Scan for the cell matching the given text and deliver its (x, y) coordinate at center. 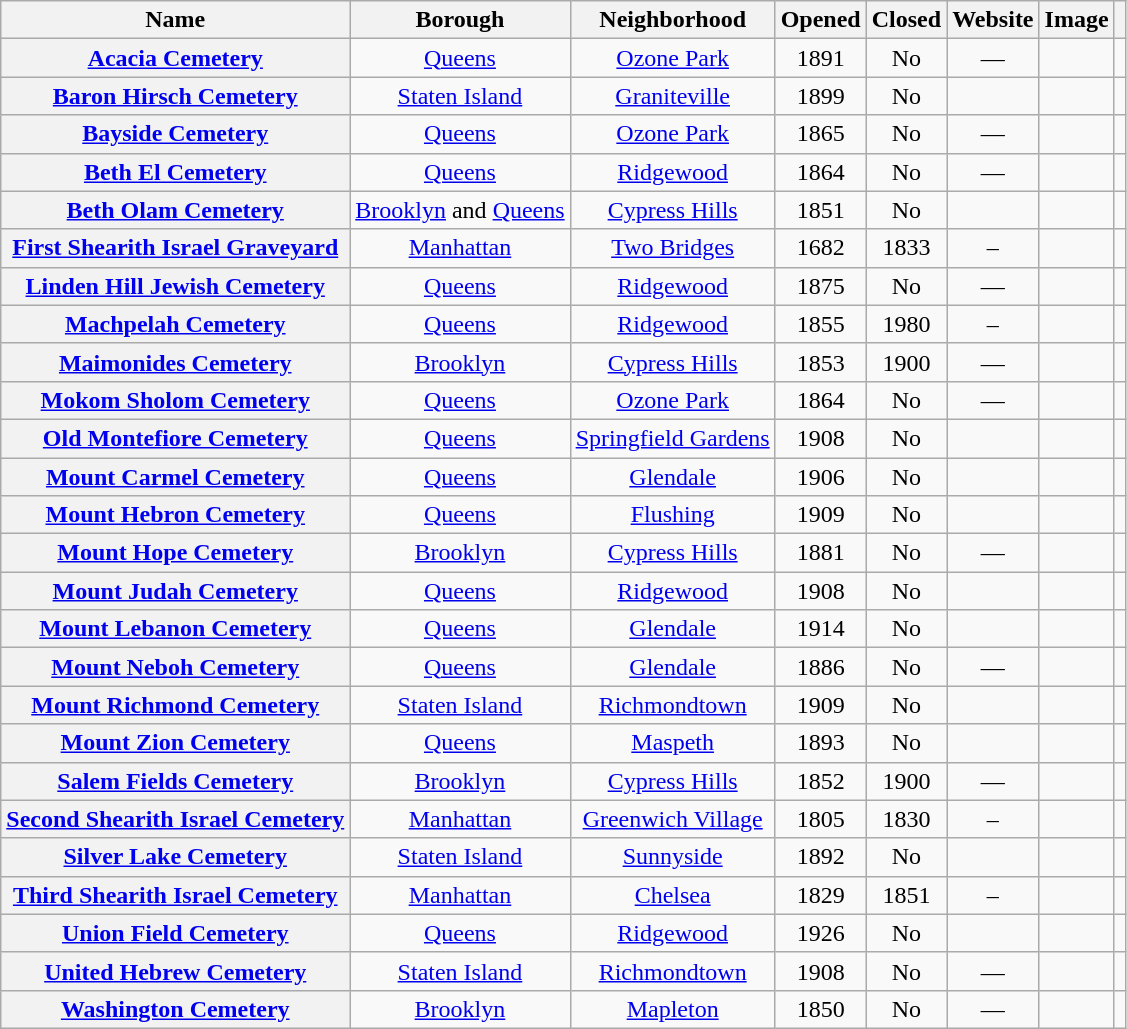
Opened (820, 20)
1853 (820, 362)
Machpelah Cemetery (176, 324)
Mount Zion Cemetery (176, 743)
1830 (906, 819)
Beth El Cemetery (176, 172)
Two Bridges (672, 248)
Mount Lebanon Cemetery (176, 629)
Closed (906, 20)
Third Shearith Israel Cemetery (176, 895)
1926 (820, 933)
Beth Olam Cemetery (176, 210)
1899 (820, 96)
Baron Hirsch Cemetery (176, 96)
1865 (820, 134)
Mount Neboh Cemetery (176, 667)
Greenwich Village (672, 819)
Website (993, 20)
Maimonides Cemetery (176, 362)
Chelsea (672, 895)
1875 (820, 286)
Linden Hill Jewish Cemetery (176, 286)
Union Field Cemetery (176, 933)
Name (176, 20)
Borough (460, 20)
1852 (820, 781)
Salem Fields Cemetery (176, 781)
1805 (820, 819)
1829 (820, 895)
Sunnyside (672, 857)
Acacia Cemetery (176, 58)
1855 (820, 324)
1886 (820, 667)
Silver Lake Cemetery (176, 857)
Washington Cemetery (176, 1009)
Mount Hebron Cemetery (176, 515)
1893 (820, 743)
1833 (906, 248)
First Shearith Israel Graveyard (176, 248)
Mount Judah Cemetery (176, 591)
Image (1076, 20)
Mount Carmel Cemetery (176, 477)
Mapleton (672, 1009)
1881 (820, 553)
Springfield Gardens (672, 438)
Neighborhood (672, 20)
1914 (820, 629)
1906 (820, 477)
1850 (820, 1009)
Second Shearith Israel Cemetery (176, 819)
Old Montefiore Cemetery (176, 438)
Bayside Cemetery (176, 134)
Mount Richmond Cemetery (176, 705)
1980 (906, 324)
1892 (820, 857)
Flushing (672, 515)
United Hebrew Cemetery (176, 971)
Graniteville (672, 96)
Maspeth (672, 743)
1682 (820, 248)
1891 (820, 58)
Brooklyn and Queens (460, 210)
Mount Hope Cemetery (176, 553)
Mokom Sholom Cemetery (176, 400)
